Locate the cell with the specified text and output its (x, y) center coordinate. 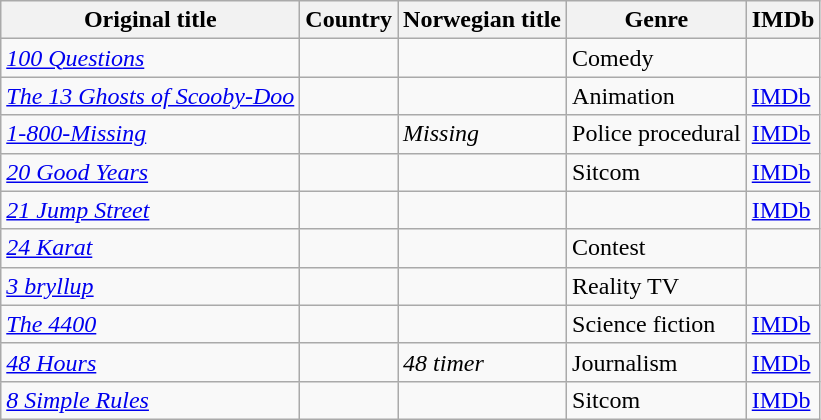
Contest (657, 248)
Reality TV (657, 286)
Norwegian title (482, 20)
Science fiction (657, 324)
24 Karat (150, 248)
48 timer (482, 362)
Comedy (657, 58)
Animation (657, 96)
100 Questions (150, 58)
8 Simple Rules (150, 400)
1-800-Missing (150, 134)
The 4400 (150, 324)
21 Jump Street (150, 210)
3 bryllup (150, 286)
Genre (657, 20)
Police procedural (657, 134)
20 Good Years (150, 172)
Country (349, 20)
Original title (150, 20)
Missing (482, 134)
The 13 Ghosts of Scooby-Doo (150, 96)
Journalism (657, 362)
48 Hours (150, 362)
